Output the (x, y) coordinate of the center of the cell containing the given text.  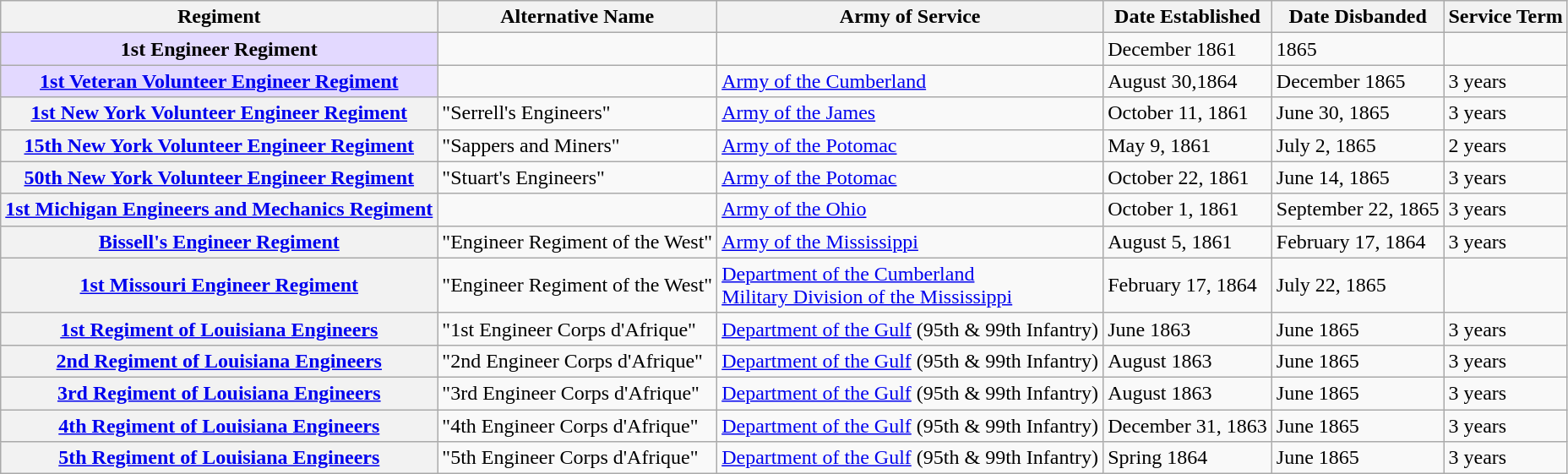
3rd Regiment of Louisiana Engineers (220, 393)
"2nd Engineer Corps d'Afrique" (578, 361)
1st New York Volunteer Engineer Regiment (220, 113)
1st Missouri Engineer Regiment (220, 286)
Regiment (220, 17)
September 22, 1865 (1358, 210)
Alternative Name (578, 17)
2nd Regiment of Louisiana Engineers (220, 361)
Bissell's Engineer Regiment (220, 242)
4th Regiment of Louisiana Engineers (220, 425)
July 22, 1865 (1358, 286)
1865 (1358, 49)
October 11, 1861 (1188, 113)
"Sappers and Miners" (578, 145)
Service Term (1505, 17)
Army of Service (911, 17)
Army of the James (911, 113)
May 9, 1861 (1188, 145)
Date Disbanded (1358, 17)
October 1, 1861 (1188, 210)
15th New York Volunteer Engineer Regiment (220, 145)
October 22, 1861 (1188, 177)
June 14, 1865 (1358, 177)
June 1863 (1188, 329)
5th Regiment of Louisiana Engineers (220, 458)
1st Regiment of Louisiana Engineers (220, 329)
Army of the Mississippi (911, 242)
"Stuart's Engineers" (578, 177)
"Serrell's Engineers" (578, 113)
December 1861 (1188, 49)
"1st Engineer Corps d'Afrique" (578, 329)
1st Michigan Engineers and Mechanics Regiment (220, 210)
"3rd Engineer Corps d'Afrique" (578, 393)
December 1865 (1358, 81)
"4th Engineer Corps d'Afrique" (578, 425)
2 years (1505, 145)
Department of the Cumberland Military Division of the Mississippi (911, 286)
50th New York Volunteer Engineer Regiment (220, 177)
July 2, 1865 (1358, 145)
August 5, 1861 (1188, 242)
1st Engineer Regiment (220, 49)
1st Veteran Volunteer Engineer Regiment (220, 81)
Army of the Ohio (911, 210)
December 31, 1863 (1188, 425)
June 30, 1865 (1358, 113)
Army of the Cumberland (911, 81)
Date Established (1188, 17)
August 30,1864 (1188, 81)
Spring 1864 (1188, 458)
"5th Engineer Corps d'Afrique" (578, 458)
